Capture the cell that displays the provided text and extract its [x, y] central coordinate. 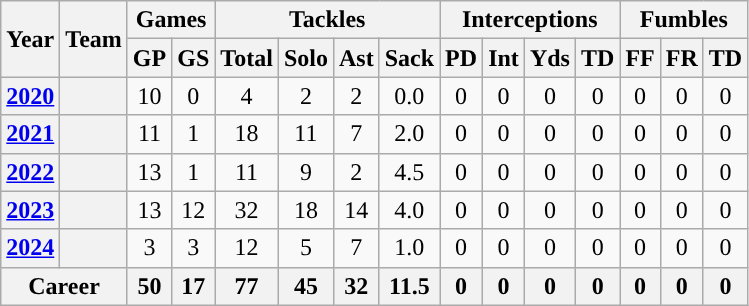
9 [306, 172]
77 [247, 286]
2022 [30, 172]
Team [94, 39]
Ast [356, 58]
2.0 [409, 134]
FF [640, 58]
Games [170, 20]
Total [247, 58]
GS [194, 58]
Yds [550, 58]
17 [194, 286]
FR [682, 58]
Tackles [328, 20]
2021 [30, 134]
2020 [30, 96]
5 [306, 248]
PD [462, 58]
4 [247, 96]
11.5 [409, 286]
0.0 [409, 96]
45 [306, 286]
Sack [409, 58]
GP [149, 58]
Career [64, 286]
Interceptions [530, 20]
2024 [30, 248]
50 [149, 286]
14 [356, 210]
4.5 [409, 172]
2023 [30, 210]
Year [30, 39]
1.0 [409, 248]
Solo [306, 58]
Int [504, 58]
10 [149, 96]
4.0 [409, 210]
Fumbles [684, 20]
